Provide the [X, Y] coordinate of the cell's center where the given text is located.  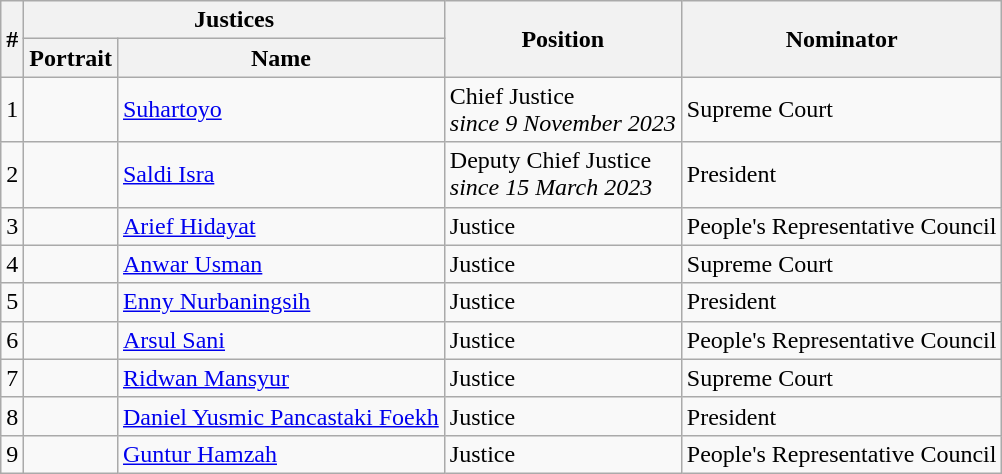
Enny Nurbaningsih [280, 302]
Nominator [842, 39]
Ridwan Mansyur [280, 378]
Anwar Usman [280, 264]
Arief Hidayat [280, 226]
3 [12, 226]
Suhartoyo [280, 110]
7 [12, 378]
# [12, 39]
1 [12, 110]
8 [12, 416]
Justices [234, 20]
4 [12, 264]
Chief Justicesince 9 November 2023 [562, 110]
Position [562, 39]
Arsul Sani [280, 340]
9 [12, 454]
Guntur Hamzah [280, 454]
2 [12, 174]
Name [280, 58]
5 [12, 302]
6 [12, 340]
Portrait [71, 58]
Deputy Chief Justicesince 15 March 2023 [562, 174]
Daniel Yusmic Pancastaki Foekh [280, 416]
Saldi Isra [280, 174]
